Extract the (X, Y) coordinate from the center of the cell holding the provided text.  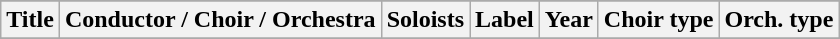
Soloists (425, 20)
Orch. type (779, 20)
Conductor / Choir / Orchestra (220, 20)
Title (30, 20)
Choir type (658, 20)
Year (568, 20)
Label (505, 20)
